From the cell containing the given text, extract its center point as (x, y) coordinate. 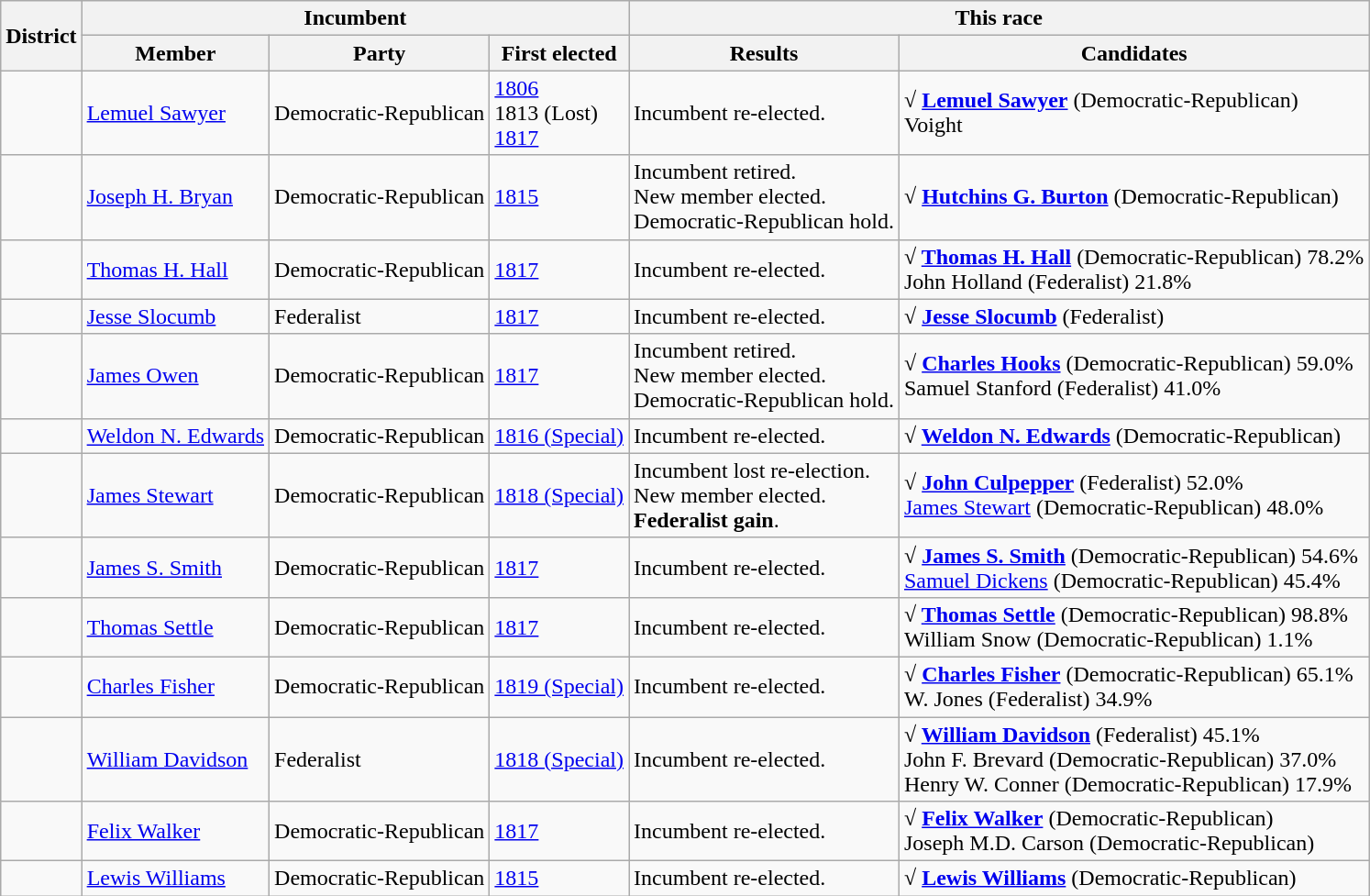
Thomas H. Hall (175, 270)
√ William Davidson (Federalist) 45.1%John F. Brevard (Democratic-Republican) 37.0%Henry W. Conner (Democratic-Republican) 17.9% (1133, 759)
Member (175, 53)
√ Felix Walker (Democratic-Republican)Joseph M.D. Carson (Democratic-Republican) (1133, 831)
James Stewart (175, 495)
1816 (Special) (559, 436)
Candidates (1133, 53)
√ Jesse Slocumb (Federalist) (1133, 316)
√ Lewis Williams (Democratic-Republican) (1133, 879)
Incumbent lost re-election.New member elected.Federalist gain. (765, 495)
√ Weldon N. Edwards (Democratic-Republican) (1133, 436)
√ Thomas H. Hall (Democratic-Republican) 78.2%John Holland (Federalist) 21.8% (1133, 270)
√ Hutchins G. Burton (Democratic-Republican) (1133, 197)
James S. Smith (175, 567)
Party (380, 53)
18061813 (Lost)1817 (559, 113)
Weldon N. Edwards (175, 436)
√ Charles Hooks (Democratic-Republican) 59.0%Samuel Stanford (Federalist) 41.0% (1133, 376)
This race (1000, 18)
√ James S. Smith (Democratic-Republican) 54.6%Samuel Dickens (Democratic-Republican) 45.4% (1133, 567)
Lewis Williams (175, 879)
√ Thomas Settle (Democratic-Republican) 98.8%William Snow (Democratic-Republican) 1.1% (1133, 627)
Results (765, 53)
Lemuel Sawyer (175, 113)
√ Charles Fisher (Democratic-Republican) 65.1%W. Jones (Federalist) 34.9% (1133, 686)
William Davidson (175, 759)
Jesse Slocumb (175, 316)
District (41, 36)
Joseph H. Bryan (175, 197)
First elected (559, 53)
√ Lemuel Sawyer (Democratic-Republican)Voight (1133, 113)
Thomas Settle (175, 627)
√ John Culpepper (Federalist) 52.0%James Stewart (Democratic-Republican) 48.0% (1133, 495)
Felix Walker (175, 831)
James Owen (175, 376)
Charles Fisher (175, 686)
1819 (Special) (559, 686)
Incumbent (355, 18)
